Return [X, Y] of the center of cell containing provided text 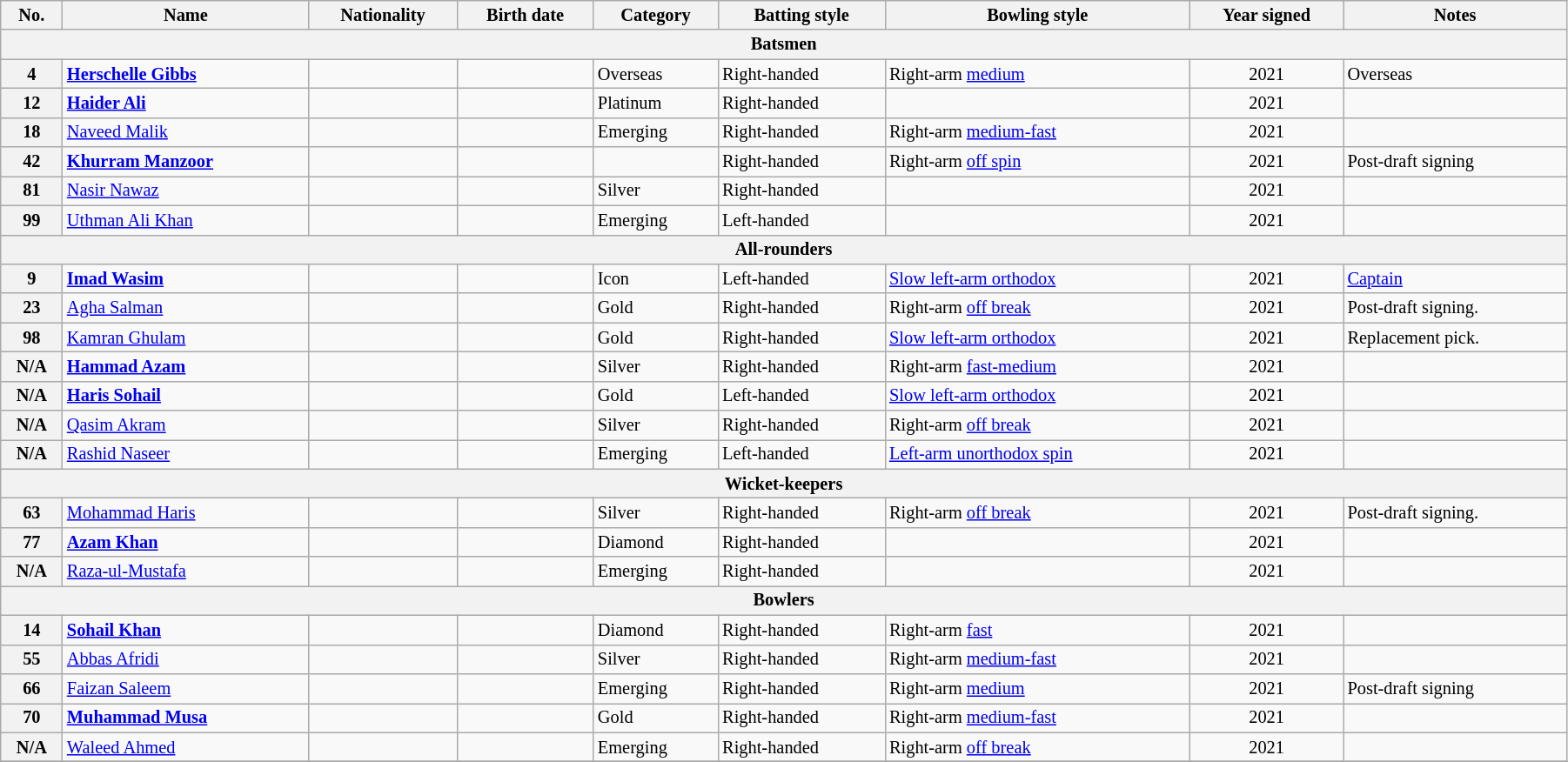
23 [31, 308]
42 [31, 162]
98 [31, 338]
Haider Ali [186, 103]
Muhammad Musa [186, 718]
Batting style [801, 15]
Category [656, 15]
Khurram Manzoor [186, 162]
Nasir Nawaz [186, 190]
Bowlers [784, 600]
4 [31, 74]
Abbas Afridi [186, 659]
55 [31, 659]
All-rounders [784, 250]
Haris Sohail [186, 396]
14 [31, 630]
Rashid Naseer [186, 454]
Platinum [656, 103]
Agha Salman [186, 308]
Captain [1455, 278]
81 [31, 190]
Raza-ul-Mustafa [186, 571]
Right-arm off spin [1037, 162]
Imad Wasim [186, 278]
Wicket-keepers [784, 484]
Notes [1455, 15]
18 [31, 132]
Batsmen [784, 44]
Birth date [526, 15]
Right-arm fast-medium [1037, 366]
Sohail Khan [186, 630]
Qasim Akram [186, 425]
Mohammad Haris [186, 512]
Naveed Malik [186, 132]
66 [31, 688]
Right-arm fast [1037, 630]
77 [31, 542]
Bowling style [1037, 15]
70 [31, 718]
12 [31, 103]
Year signed [1267, 15]
Icon [656, 278]
Herschelle Gibbs [186, 74]
Left-arm unorthodox spin [1037, 454]
Uthman Ali Khan [186, 220]
No. [31, 15]
Waleed Ahmed [186, 747]
Hammad Azam [186, 366]
Name [186, 15]
99 [31, 220]
Azam Khan [186, 542]
Kamran Ghulam [186, 338]
Replacement pick. [1455, 338]
Nationality [383, 15]
9 [31, 278]
63 [31, 512]
Faizan Saleem [186, 688]
